Find where the given text appears and provide that cell's center as (x, y) coordinate. 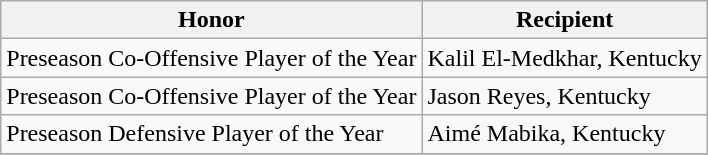
Aimé Mabika, Kentucky (564, 134)
Kalil El-Medkhar, Kentucky (564, 58)
Jason Reyes, Kentucky (564, 96)
Preseason Defensive Player of the Year (212, 134)
Honor (212, 20)
Recipient (564, 20)
